From the cell containing the given text, extract its center point as (X, Y) coordinate. 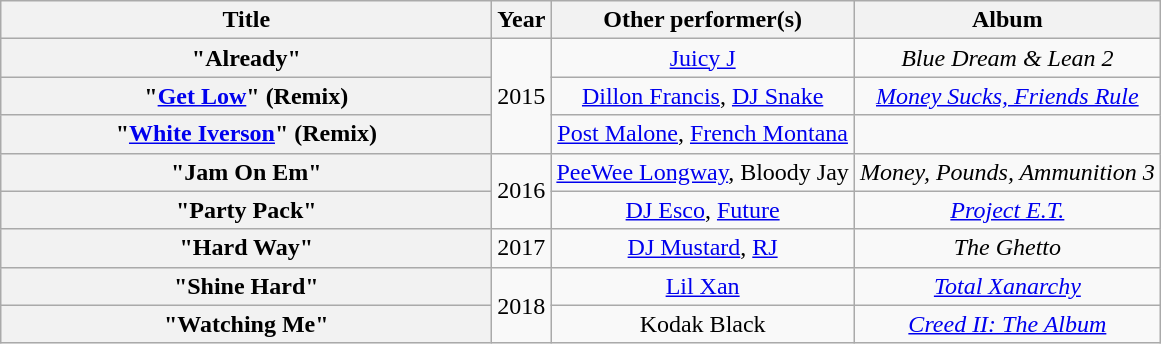
"Hard Way" (246, 248)
"Watching Me" (246, 324)
Post Malone, French Montana (703, 134)
"White Iverson" (Remix) (246, 134)
DJ Esco, Future (703, 210)
Other performer(s) (703, 20)
"Get Low" (Remix) (246, 96)
2016 (522, 191)
Creed II: The Album (1007, 324)
"Jam On Em" (246, 172)
DJ Mustard, RJ (703, 248)
The Ghetto (1007, 248)
2017 (522, 248)
"Party Pack" (246, 210)
Project E.T. (1007, 210)
Album (1007, 20)
Blue Dream & Lean 2 (1007, 58)
Lil Xan (703, 286)
2018 (522, 305)
Juicy J (703, 58)
Money, Pounds, Ammunition 3 (1007, 172)
Kodak Black (703, 324)
"Shine Hard" (246, 286)
2015 (522, 96)
Dillon Francis, DJ Snake (703, 96)
Title (246, 20)
Money Sucks, Friends Rule (1007, 96)
PeeWee Longway, Bloody Jay (703, 172)
"Already" (246, 58)
Year (522, 20)
Total Xanarchy (1007, 286)
